Return [X, Y] of the center of cell containing provided text 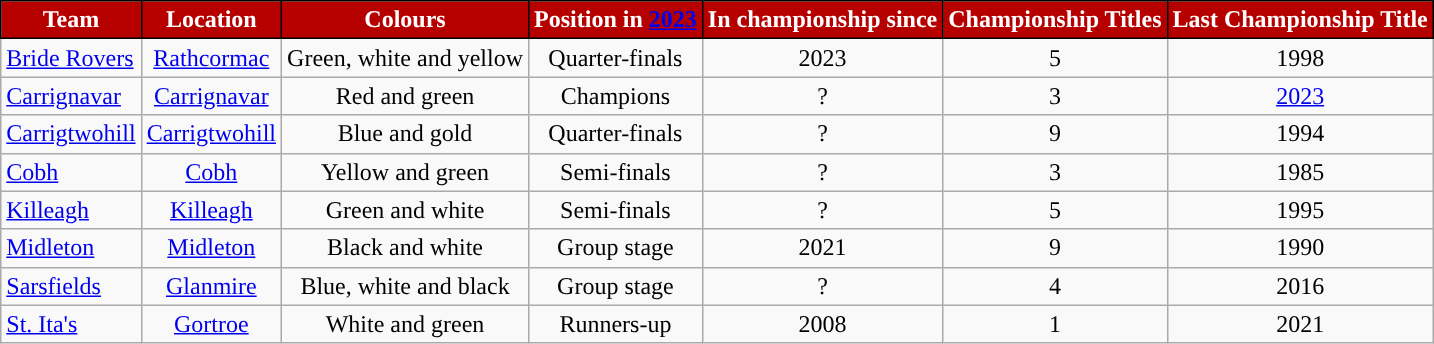
Sarsfields [71, 286]
1995 [1300, 210]
St. Ita's [71, 324]
In championship since [822, 20]
Team [71, 20]
Runners-up [616, 324]
Blue and gold [406, 134]
Championship Titles [1055, 20]
Rathcormac [211, 58]
1985 [1300, 172]
Bride Rovers [71, 58]
Blue, white and black [406, 286]
1 [1055, 324]
Position in 2023 [616, 20]
1990 [1300, 248]
1994 [1300, 134]
Location [211, 20]
Colours [406, 20]
Green and white [406, 210]
Gortroe [211, 324]
White and green [406, 324]
2016 [1300, 286]
Green, white and yellow [406, 58]
Champions [616, 96]
Black and white [406, 248]
2008 [822, 324]
Last Championship Title [1300, 20]
4 [1055, 286]
Red and green [406, 96]
Yellow and green [406, 172]
1998 [1300, 58]
Glanmire [211, 286]
